Determine the (X, Y) coordinate at the center of the cell enclosing the given text.  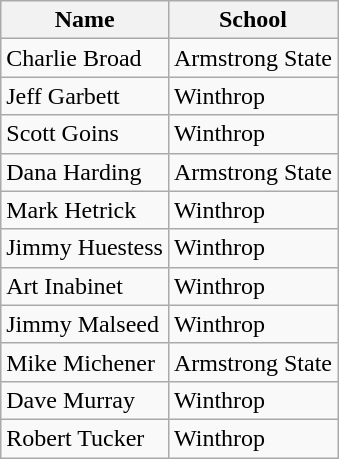
School (252, 20)
Name (85, 20)
Mark Hetrick (85, 210)
Jimmy Huestess (85, 248)
Dave Murray (85, 400)
Robert Tucker (85, 438)
Charlie Broad (85, 58)
Art Inabinet (85, 286)
Scott Goins (85, 134)
Jeff Garbett (85, 96)
Dana Harding (85, 172)
Jimmy Malseed (85, 324)
Mike Michener (85, 362)
